Capture the cell that displays the provided text and extract its (X, Y) central coordinate. 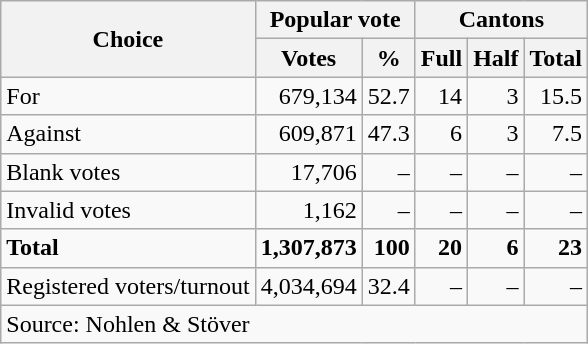
Against (128, 134)
100 (388, 248)
14 (441, 96)
17,706 (308, 172)
32.4 (388, 286)
20 (441, 248)
Invalid votes (128, 210)
Votes (308, 58)
15.5 (556, 96)
52.7 (388, 96)
7.5 (556, 134)
Full (441, 58)
47.3 (388, 134)
% (388, 58)
For (128, 96)
23 (556, 248)
Source: Nohlen & Stöver (294, 324)
Half (496, 58)
609,871 (308, 134)
Choice (128, 39)
4,034,694 (308, 286)
1,162 (308, 210)
Cantons (501, 20)
Registered voters/turnout (128, 286)
Blank votes (128, 172)
679,134 (308, 96)
Popular vote (335, 20)
1,307,873 (308, 248)
